Find where the given text appears and provide that cell's center as [x, y] coordinate. 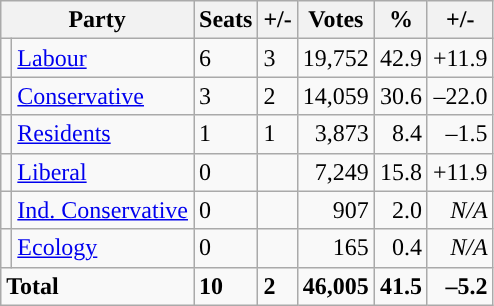
% [400, 20]
Liberal [103, 172]
Ecology [103, 248]
–22.0 [460, 96]
–5.2 [460, 286]
Labour [103, 58]
14,059 [336, 96]
–1.5 [460, 134]
907 [336, 210]
Total [98, 286]
41.5 [400, 286]
19,752 [336, 58]
Party [98, 20]
42.9 [400, 58]
Conservative [103, 96]
6 [226, 58]
165 [336, 248]
0.4 [400, 248]
10 [226, 286]
Ind. Conservative [103, 210]
2.0 [400, 210]
Votes [336, 20]
3,873 [336, 134]
15.8 [400, 172]
8.4 [400, 134]
46,005 [336, 286]
7,249 [336, 172]
30.6 [400, 96]
Seats [226, 20]
Residents [103, 134]
